Find where the given text appears and provide that cell's center as [x, y] coordinate. 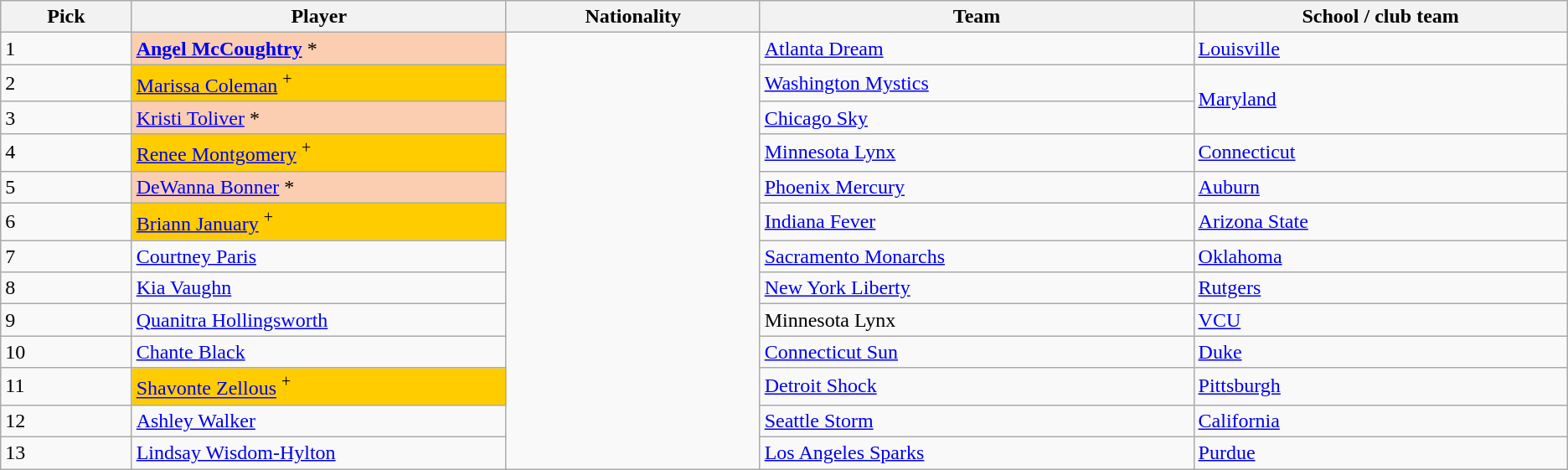
7 [66, 256]
Maryland [1380, 99]
Team [977, 17]
Briann January + [318, 221]
Shavonte Zellous + [318, 387]
Courtney Paris [318, 256]
4 [66, 152]
Kristi Toliver * [318, 117]
Connecticut [1380, 152]
Marissa Coleman + [318, 84]
Oklahoma [1380, 256]
3 [66, 117]
Nationality [633, 17]
Arizona State [1380, 221]
Player [318, 17]
Sacramento Monarchs [977, 256]
Lindsay Wisdom-Hylton [318, 453]
New York Liberty [977, 288]
DeWanna Bonner * [318, 187]
Seattle Storm [977, 421]
2 [66, 84]
Angel McCoughtry * [318, 49]
Kia Vaughn [318, 288]
Washington Mystics [977, 84]
Pick [66, 17]
8 [66, 288]
6 [66, 221]
13 [66, 453]
Purdue [1380, 453]
Auburn [1380, 187]
Connecticut Sun [977, 352]
Quanitra Hollingsworth [318, 320]
Duke [1380, 352]
Louisville [1380, 49]
Indiana Fever [977, 221]
Renee Montgomery + [318, 152]
1 [66, 49]
Chicago Sky [977, 117]
9 [66, 320]
VCU [1380, 320]
11 [66, 387]
Rutgers [1380, 288]
Chante Black [318, 352]
Phoenix Mercury [977, 187]
California [1380, 421]
Atlanta Dream [977, 49]
Detroit Shock [977, 387]
Pittsburgh [1380, 387]
10 [66, 352]
12 [66, 421]
Ashley Walker [318, 421]
5 [66, 187]
Los Angeles Sparks [977, 453]
School / club team [1380, 17]
